For the text-containing cell, return its midpoint in (X, Y) coordinate format. 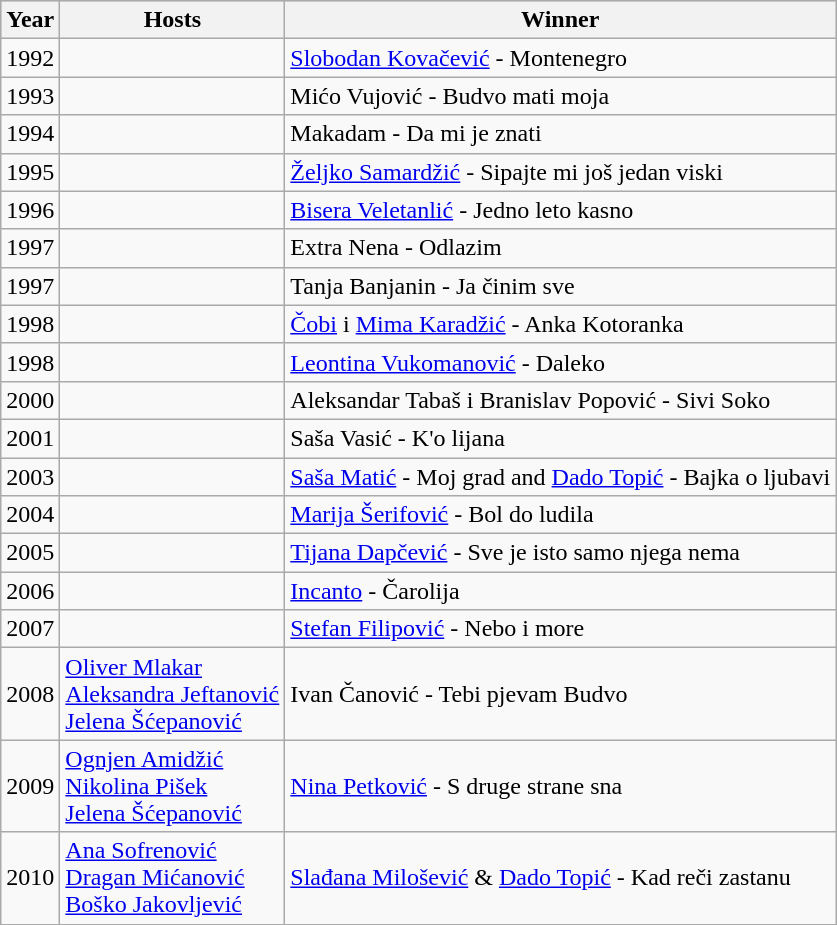
2000 (30, 400)
Ana SofrenovićDragan MićanovićBoško Jakovljević (172, 878)
Mićo Vujović - Budvo mati moja (560, 96)
Aleksandar Tabaš i Branislav Popović - Sivi Soko (560, 400)
Winner (560, 20)
2007 (30, 629)
Incanto - Čarolija (560, 591)
Leontina Vukomanović - Daleko (560, 362)
Čobi i Mima Karadžić - Anka Kotoranka (560, 324)
Bisera Veletanlić - Jedno leto kasno (560, 210)
1996 (30, 210)
Ivan Čanović - Tebi pjevam Budvo (560, 694)
2008 (30, 694)
1993 (30, 96)
Tanja Banjanin - Ja činim sve (560, 286)
1994 (30, 134)
Makadam - Da mi je znati (560, 134)
1995 (30, 172)
Željko Samardžić - Sipajte mi još jedan viski (560, 172)
Saša Vasić - K'o lijana (560, 438)
Extra Nena - Odlazim (560, 248)
Year (30, 20)
Stefan Filipović - Nebo i more (560, 629)
2009 (30, 786)
2005 (30, 553)
Ognjen AmidžićNikolina PišekJelena Šćepanović (172, 786)
Nina Petković - S druge strane sna (560, 786)
Slobodan Kovačević - Montenegro (560, 58)
2006 (30, 591)
Hosts (172, 20)
2004 (30, 515)
2010 (30, 878)
Oliver MlakarAleksandra JeftanovićJelena Šćepanović (172, 694)
2003 (30, 477)
1992 (30, 58)
Marija Šerifović - Bol do ludila (560, 515)
2001 (30, 438)
Slađana Milošević & Dado Topić - Kad reči zastanu (560, 878)
Tijana Dapčević - Sve je isto samo njega nema (560, 553)
Saša Matić - Moj grad and Dado Topić - Bajka o ljubavi (560, 477)
